Locate the cell with the specified text and output its [X, Y] center coordinate. 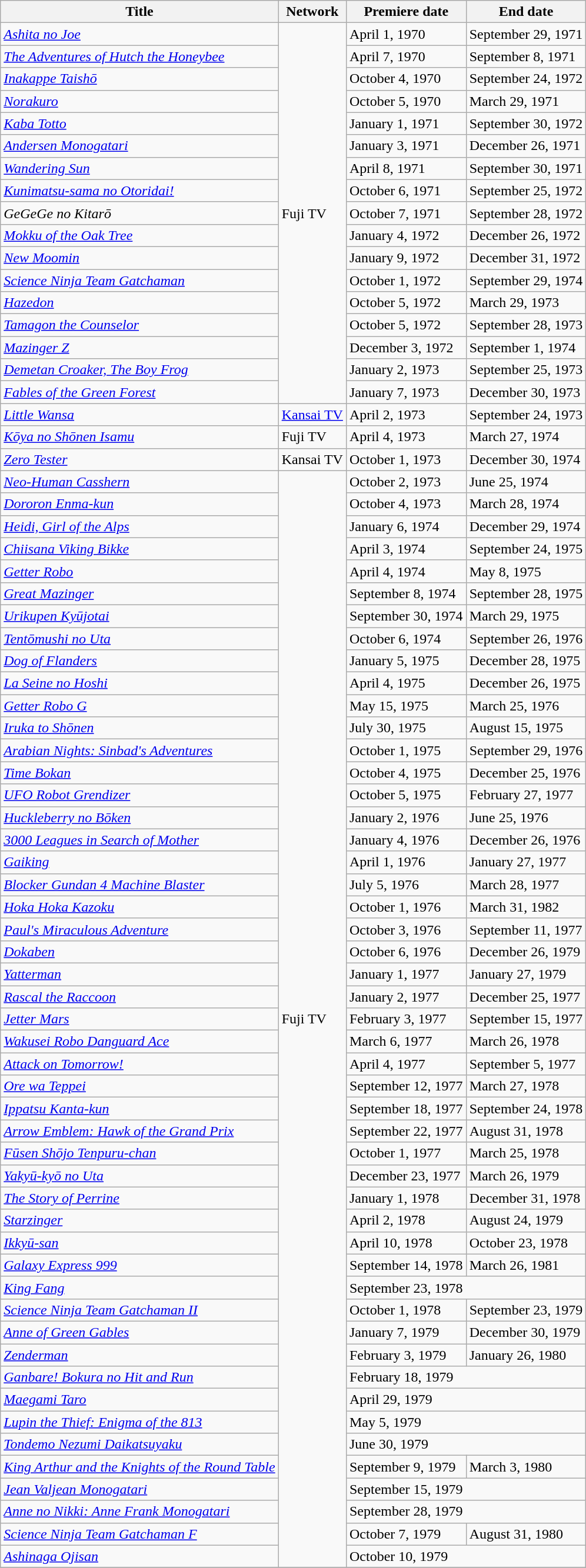
September 18, 1977 [406, 1109]
Kaba Totto [139, 124]
October 7, 1971 [406, 213]
December 31, 1978 [526, 1198]
October 2, 1973 [406, 482]
September 22, 1977 [406, 1131]
Jetter Mars [139, 1019]
September 24, 1978 [526, 1109]
Anne no Nikki: Anne Frank Monogatari [139, 1512]
January 26, 1980 [526, 1355]
October 1, 1975 [406, 750]
September 28, 1973 [526, 325]
September 9, 1979 [406, 1467]
October 1, 1973 [406, 459]
Science Ninja Team Gatchaman F [139, 1534]
March 26, 1979 [526, 1176]
March 29, 1973 [526, 303]
January 1, 1978 [406, 1198]
Fables of the Green Forest [139, 392]
Tondemo Nezumi Daikatsuyaku [139, 1444]
September 1, 1974 [526, 348]
January 2, 1976 [406, 818]
December 26, 1972 [526, 235]
May 15, 1975 [406, 706]
Inakappe Taishō [139, 79]
February 3, 1977 [406, 1019]
April 2, 1978 [406, 1220]
Little Wansa [139, 415]
April 4, 1975 [406, 683]
Premiere date [406, 12]
Mokku of the Oak Tree [139, 235]
Science Ninja Team Gatchaman [139, 281]
October 7, 1979 [406, 1534]
Kōya no Shōnen Isamu [139, 437]
December 23, 1977 [406, 1176]
December 26, 1975 [526, 683]
September 15, 1977 [526, 1019]
March 6, 1977 [406, 1042]
May 5, 1979 [466, 1422]
August 24, 1979 [526, 1220]
December 26, 1971 [526, 146]
July 5, 1976 [406, 885]
Ashita no Joe [139, 34]
December 3, 1972 [406, 348]
March 29, 1975 [526, 616]
Dog of Flanders [139, 661]
January 1, 1971 [406, 124]
September 30, 1974 [406, 616]
October 4, 1973 [406, 504]
March 29, 1971 [526, 101]
September 24, 1972 [526, 79]
Dororon Enma-kun [139, 504]
September 14, 1978 [406, 1265]
April 4, 1973 [406, 437]
April 7, 1970 [406, 56]
December 29, 1974 [526, 526]
Time Bokan [139, 773]
March 27, 1974 [526, 437]
Maegami Taro [139, 1400]
January 1, 1977 [406, 974]
January 4, 1976 [406, 840]
September 11, 1977 [526, 929]
Jean Valjean Monogatari [139, 1489]
January 27, 1979 [526, 974]
Mazinger Z [139, 348]
September 30, 1971 [526, 168]
October 10, 1979 [466, 1556]
June 25, 1976 [526, 818]
May 8, 1975 [526, 571]
December 26, 1979 [526, 952]
Wandering Sun [139, 168]
Hoka Hoka Kazoku [139, 907]
October 6, 1976 [406, 952]
Iruka to Shōnen [139, 728]
December 30, 1973 [526, 392]
February 27, 1977 [526, 795]
December 25, 1976 [526, 773]
Yatterman [139, 974]
September 29, 1976 [526, 750]
Kunimatsu-sama no Otoridai! [139, 191]
Lupin the Thief: Enigma of the 813 [139, 1422]
March 27, 1978 [526, 1086]
Chiisana Viking Bikke [139, 549]
The Story of Perrine [139, 1198]
March 3, 1980 [526, 1467]
Hazedon [139, 303]
King Fang [139, 1287]
Wakusei Robo Danguard Ace [139, 1042]
3000 Leagues in Search of Mother [139, 840]
Network [312, 12]
August 31, 1978 [526, 1131]
September 23, 1979 [526, 1310]
December 25, 1977 [526, 997]
Urikupen Kyūjotai [139, 616]
July 30, 1975 [406, 728]
GeGeGe no Kitarō [139, 213]
September 8, 1971 [526, 56]
Arabian Nights: Sinbad's Adventures [139, 750]
Paul's Miraculous Adventure [139, 929]
September 23, 1978 [466, 1287]
January 5, 1975 [406, 661]
The Adventures of Hutch the Honeybee [139, 56]
La Seine no Hoshi [139, 683]
December 30, 1974 [526, 459]
October 5, 1970 [406, 101]
September 25, 1973 [526, 370]
June 25, 1974 [526, 482]
January 2, 1977 [406, 997]
September 30, 1972 [526, 124]
March 26, 1978 [526, 1042]
March 28, 1977 [526, 885]
September 25, 1972 [526, 191]
Ikkyū-san [139, 1243]
October 1, 1978 [406, 1310]
Yakyū-kyō no Uta [139, 1176]
December 26, 1976 [526, 840]
October 1, 1976 [406, 907]
April 4, 1977 [406, 1064]
October 3, 1976 [406, 929]
January 4, 1972 [406, 235]
April 1, 1970 [406, 34]
June 30, 1979 [466, 1444]
Blocker Gundan 4 Machine Blaster [139, 885]
January 27, 1977 [526, 862]
September 26, 1976 [526, 638]
Rascal the Raccoon [139, 997]
Great Mazinger [139, 593]
April 2, 1973 [406, 415]
Zenderman [139, 1355]
Ashinaga Ojisan [139, 1556]
September 29, 1974 [526, 281]
Demetan Croaker, The Boy Frog [139, 370]
September 12, 1977 [406, 1086]
Norakuro [139, 101]
Getter Robo [139, 571]
Fūsen Shōjo Tenpuru-chan [139, 1153]
Zero Tester [139, 459]
March 31, 1982 [526, 907]
October 6, 1971 [406, 191]
April 3, 1974 [406, 549]
End date [526, 12]
New Moomin [139, 258]
March 25, 1978 [526, 1153]
Dokaben [139, 952]
Starzinger [139, 1220]
April 10, 1978 [406, 1243]
September 24, 1975 [526, 549]
September 8, 1974 [406, 593]
Arrow Emblem: Hawk of the Grand Prix [139, 1131]
September 29, 1971 [526, 34]
September 5, 1977 [526, 1064]
Neo-Human Casshern [139, 482]
April 29, 1979 [466, 1400]
December 31, 1972 [526, 258]
October 23, 1978 [526, 1243]
September 15, 1979 [466, 1489]
January 6, 1974 [406, 526]
October 1, 1972 [406, 281]
Gaiking [139, 862]
April 8, 1971 [406, 168]
Getter Robo G [139, 706]
February 18, 1979 [466, 1377]
Anne of Green Gables [139, 1332]
Tentōmushi no Uta [139, 638]
Attack on Tomorrow! [139, 1064]
December 30, 1979 [526, 1332]
October 4, 1970 [406, 79]
February 3, 1979 [406, 1355]
January 7, 1973 [406, 392]
Galaxy Express 999 [139, 1265]
March 28, 1974 [526, 504]
Andersen Monogatari [139, 146]
October 1, 1977 [406, 1153]
Ganbare! Bokura no Hit and Run [139, 1377]
September 28, 1975 [526, 593]
August 31, 1980 [526, 1534]
Ore wa Teppei [139, 1086]
October 6, 1974 [406, 638]
September 28, 1979 [466, 1512]
UFO Robot Grendizer [139, 795]
January 3, 1971 [406, 146]
August 15, 1975 [526, 728]
Ippatsu Kanta-kun [139, 1109]
March 25, 1976 [526, 706]
December 28, 1975 [526, 661]
September 24, 1973 [526, 415]
Science Ninja Team Gatchaman II [139, 1310]
King Arthur and the Knights of the Round Table [139, 1467]
Tamagon the Counselor [139, 325]
September 28, 1972 [526, 213]
October 5, 1975 [406, 795]
April 4, 1974 [406, 571]
April 1, 1976 [406, 862]
Heidi, Girl of the Alps [139, 526]
January 7, 1979 [406, 1332]
March 26, 1981 [526, 1265]
October 4, 1975 [406, 773]
Huckleberry no Bōken [139, 818]
Title [139, 12]
January 9, 1972 [406, 258]
January 2, 1973 [406, 370]
